Extract the (X, Y) coordinate from the center of the cell holding the provided text.  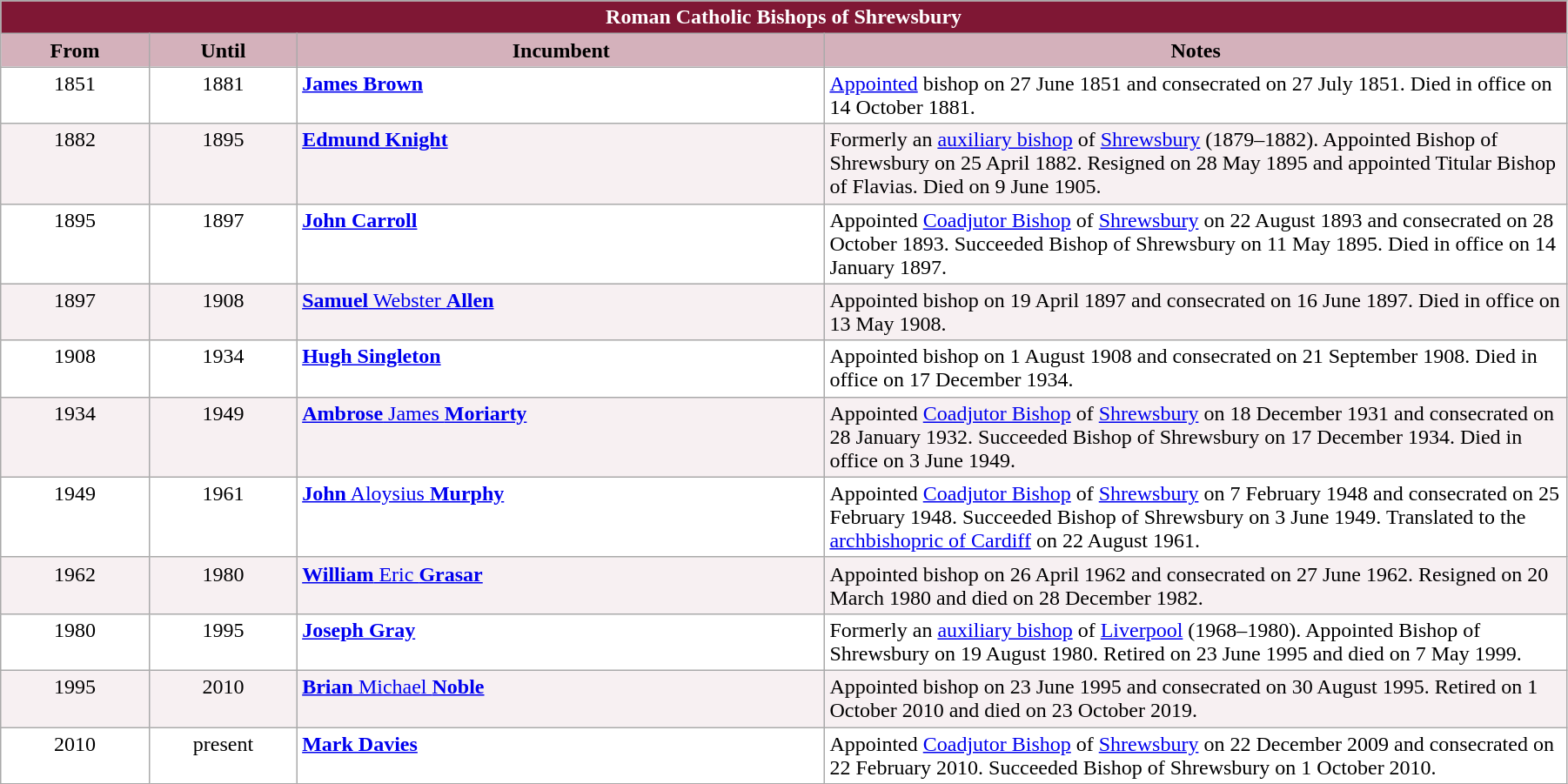
John Aloysius Murphy (561, 517)
John Carroll (561, 244)
Until (223, 50)
Mark Davies (561, 755)
1962 (75, 585)
Roman Catholic Bishops of Shrewsbury (784, 17)
present (223, 755)
1882 (75, 164)
Appointed bishop on 19 April 1897 and consecrated on 16 June 1897. Died in office on 13 May 1908. (1196, 312)
Incumbent (561, 50)
1881 (223, 96)
Samuel Webster Allen (561, 312)
Notes (1196, 50)
Ambrose James Moriarty (561, 437)
Hugh Singleton (561, 369)
Appointed Coadjutor Bishop of Shrewsbury on 22 December 2009 and consecrated on 22 February 2010. Succeeded Bishop of Shrewsbury on 1 October 2010. (1196, 755)
William Eric Grasar (561, 585)
1851 (75, 96)
1961 (223, 517)
James Brown (561, 96)
From (75, 50)
Appointed bishop on 1 August 1908 and consecrated on 21 September 1908. Died in office on 17 December 1934. (1196, 369)
Appointed bishop on 27 June 1851 and consecrated on 27 July 1851. Died in office on 14 October 1881. (1196, 96)
Joseph Gray (561, 642)
Brian Michael Noble (561, 698)
Appointed bishop on 26 April 1962 and consecrated on 27 June 1962. Resigned on 20 March 1980 and died on 28 December 1982. (1196, 585)
Appointed bishop on 23 June 1995 and consecrated on 30 August 1995. Retired on 1 October 2010 and died on 23 October 2019. (1196, 698)
Edmund Knight (561, 164)
